Scan for the cell matching the given text and deliver its (X, Y) coordinate at center. 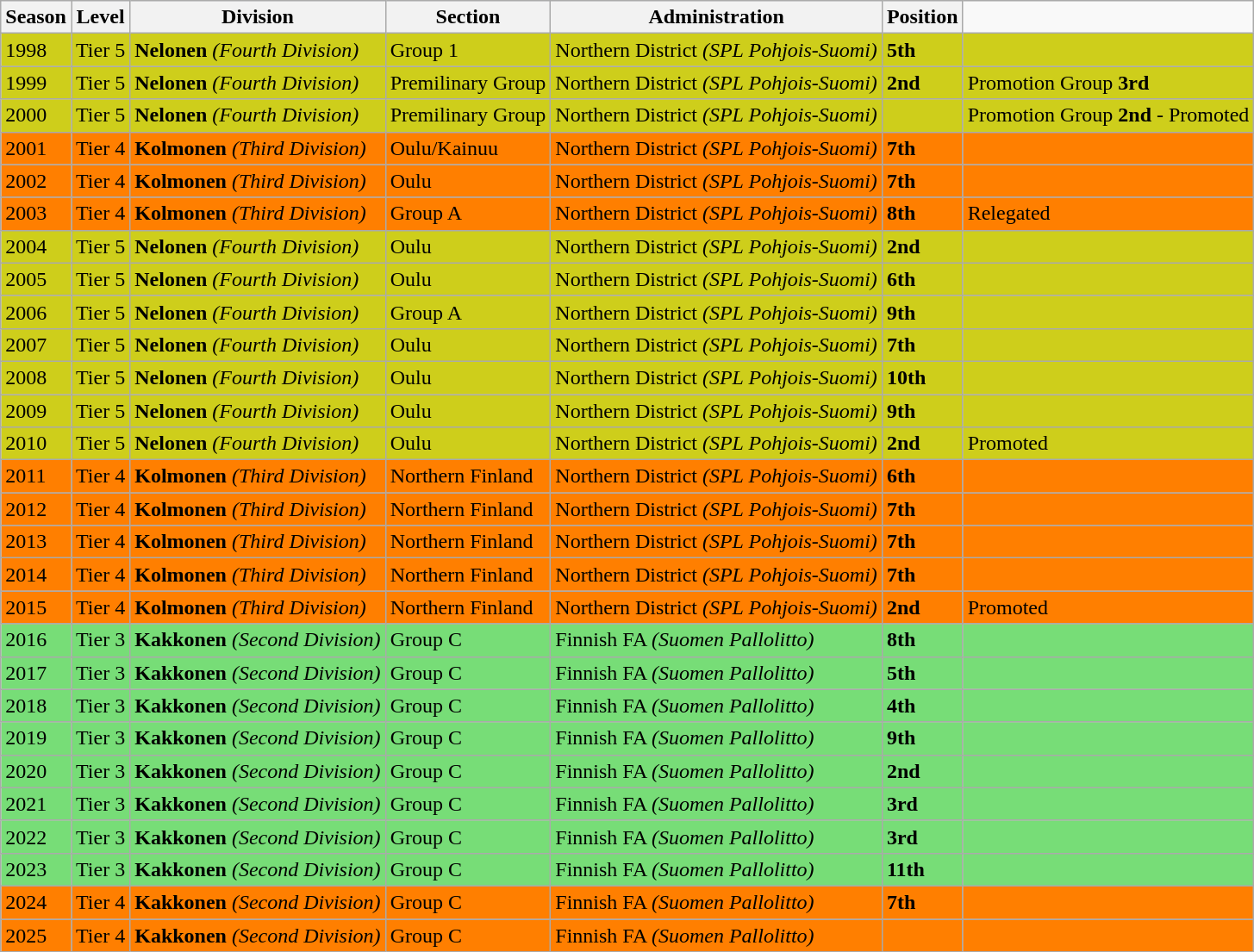
Promotion Group 3rd (1108, 83)
2015 (36, 607)
Section (468, 17)
2010 (36, 444)
Promotion Group 2nd - Promoted (1108, 115)
Position (922, 17)
2020 (36, 771)
2022 (36, 837)
Oulu/Kainuu (468, 148)
2006 (36, 312)
2021 (36, 804)
2004 (36, 246)
2016 (36, 640)
2018 (36, 706)
2002 (36, 181)
2007 (36, 345)
2000 (36, 115)
Season (36, 17)
2025 (36, 935)
2019 (36, 738)
2001 (36, 148)
1999 (36, 83)
4th (922, 706)
2003 (36, 214)
Group 1 (468, 50)
Level (100, 17)
2014 (36, 575)
Administration (717, 17)
2013 (36, 542)
1998 (36, 50)
10th (922, 377)
11th (922, 869)
2005 (36, 279)
Division (258, 17)
2023 (36, 869)
2011 (36, 476)
2024 (36, 902)
2012 (36, 509)
2008 (36, 377)
2017 (36, 673)
2009 (36, 411)
Relegated (1108, 214)
